Output the (x, y) coordinate of the center of the cell containing the given text.  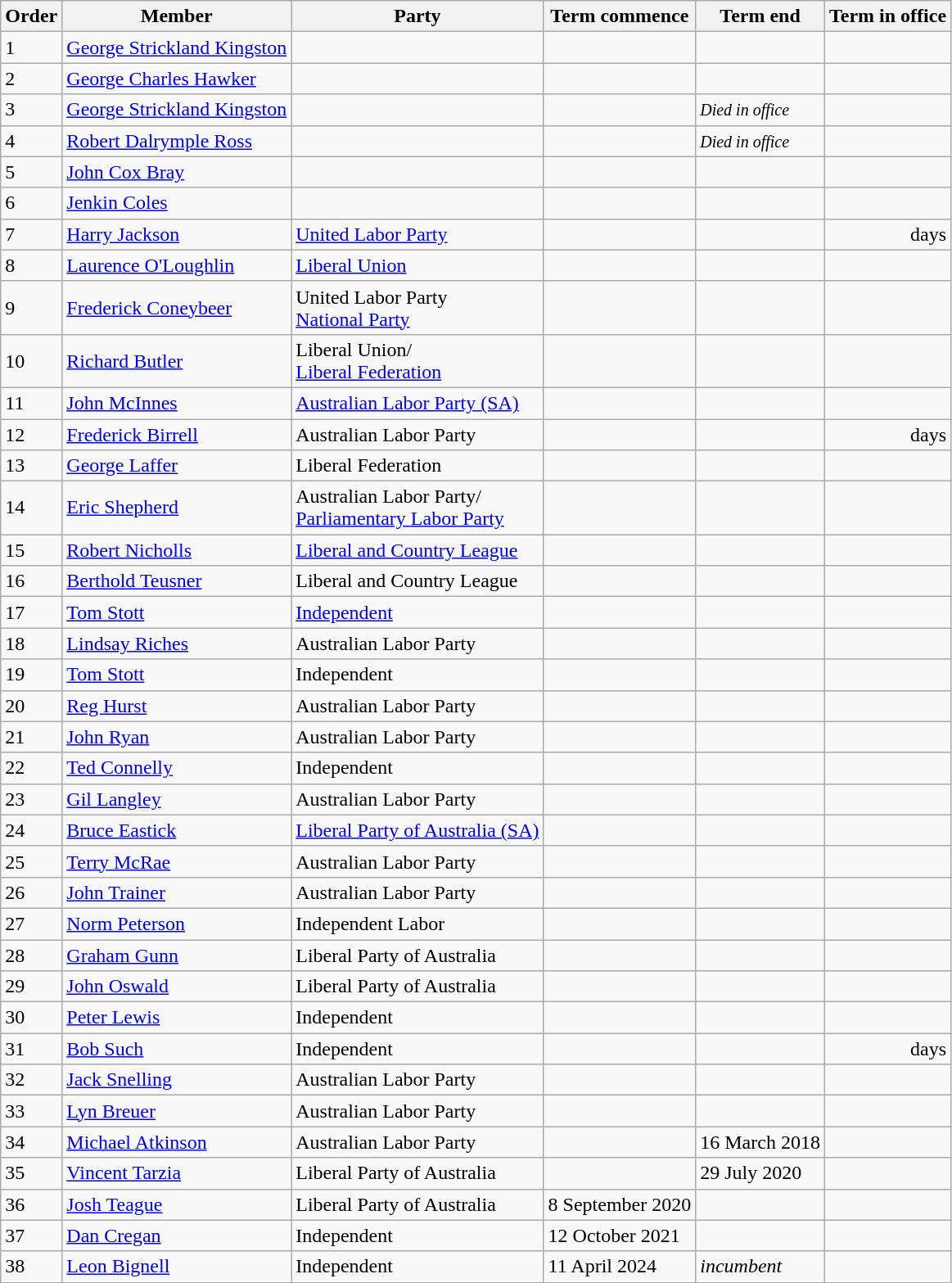
Harry Jackson (177, 234)
33 (31, 1111)
John Cox Bray (177, 172)
Party (417, 16)
36 (31, 1204)
14 (31, 508)
26 (31, 892)
30 (31, 1018)
23 (31, 799)
Peter Lewis (177, 1018)
2 (31, 79)
Laurence O'Loughlin (177, 265)
Independent Labor (417, 924)
Order (31, 16)
Dan Cregan (177, 1236)
John Trainer (177, 892)
29 (31, 987)
Eric Shepherd (177, 508)
1 (31, 47)
10 (31, 360)
11 (31, 403)
16 (31, 581)
Lyn Breuer (177, 1111)
29 July 2020 (760, 1173)
31 (31, 1049)
6 (31, 203)
Bruce Eastick (177, 830)
Australian Labor Party (SA) (417, 403)
George Laffer (177, 466)
United Labor PartyNational Party (417, 308)
12 October 2021 (620, 1236)
Jack Snelling (177, 1080)
Norm Peterson (177, 924)
15 (31, 550)
Robert Dalrymple Ross (177, 141)
9 (31, 308)
24 (31, 830)
Liberal Union (417, 265)
16 March 2018 (760, 1142)
Berthold Teusner (177, 581)
Robert Nicholls (177, 550)
Vincent Tarzia (177, 1173)
5 (31, 172)
20 (31, 706)
Australian Labor Party/Parliamentary Labor Party (417, 508)
11 April 2024 (620, 1267)
32 (31, 1080)
Term end (760, 16)
Liberal Party of Australia (SA) (417, 830)
John McInnes (177, 403)
United Labor Party (417, 234)
Ted Connelly (177, 768)
8 September 2020 (620, 1204)
28 (31, 955)
Josh Teague (177, 1204)
34 (31, 1142)
25 (31, 861)
Liberal Union/Liberal Federation (417, 360)
Member (177, 16)
7 (31, 234)
John Ryan (177, 737)
3 (31, 110)
Reg Hurst (177, 706)
Gil Langley (177, 799)
Terry McRae (177, 861)
Jenkin Coles (177, 203)
Liberal Federation (417, 466)
8 (31, 265)
Bob Such (177, 1049)
Lindsay Riches (177, 644)
19 (31, 675)
12 (31, 435)
37 (31, 1236)
George Charles Hawker (177, 79)
Frederick Coneybeer (177, 308)
35 (31, 1173)
13 (31, 466)
John Oswald (177, 987)
Richard Butler (177, 360)
incumbent (760, 1267)
Michael Atkinson (177, 1142)
38 (31, 1267)
18 (31, 644)
Term commence (620, 16)
Frederick Birrell (177, 435)
Graham Gunn (177, 955)
27 (31, 924)
17 (31, 612)
Term in office (887, 16)
Leon Bignell (177, 1267)
22 (31, 768)
21 (31, 737)
4 (31, 141)
